Locate the cell with the specified text and output its [X, Y] center coordinate. 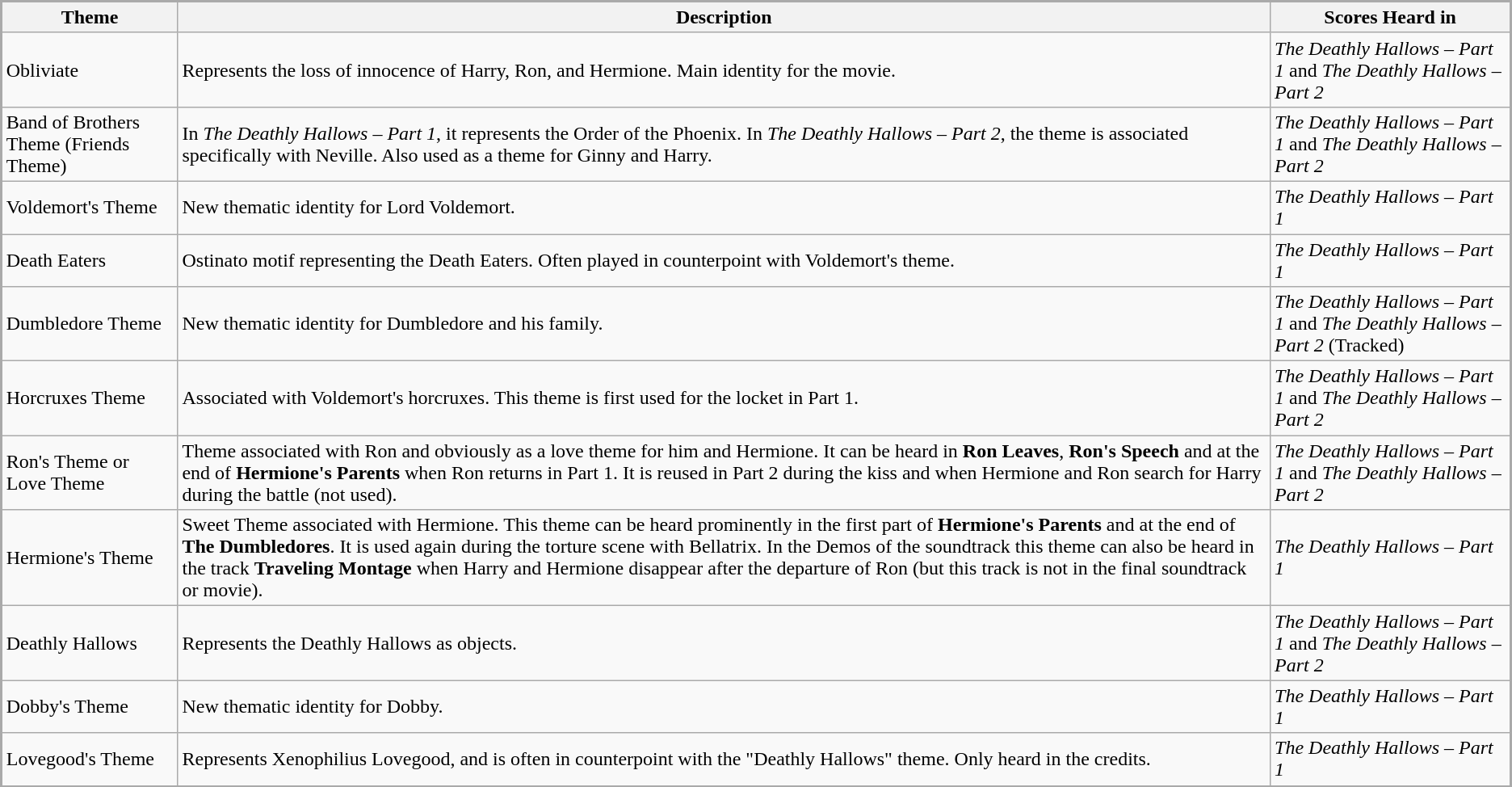
The Deathly Hallows – Part 1 and The Deathly Hallows – Part 2 (Tracked) [1391, 324]
Represents the loss of innocence of Harry, Ron, and Hermione. Main identity for the movie. [724, 69]
Lovegood's Theme [90, 760]
Associated with Voldemort's horcruxes. This theme is first used for the locket in Part 1. [724, 398]
Obliviate [90, 69]
Scores Heard in [1391, 18]
Death Eaters [90, 260]
Deathly Hallows [90, 643]
Ron's Theme or Love Theme [90, 473]
Dumbledore Theme [90, 324]
New thematic identity for Dumbledore and his family. [724, 324]
Voldemort's Theme [90, 207]
Represents the Deathly Hallows as objects. [724, 643]
New thematic identity for Lord Voldemort. [724, 207]
Band of Brothers Theme (Friends Theme) [90, 144]
New thematic identity for Dobby. [724, 706]
Description [724, 18]
Theme [90, 18]
Represents Xenophilius Lovegood, and is often in counterpoint with the "Deathly Hallows" theme. Only heard in the credits. [724, 760]
Dobby's Theme [90, 706]
Ostinato motif representing the Death Eaters. Often played in counterpoint with Voldemort's theme. [724, 260]
Hermione's Theme [90, 558]
Horcruxes Theme [90, 398]
